Extract the (X, Y) coordinate from the center of the cell holding the provided text.  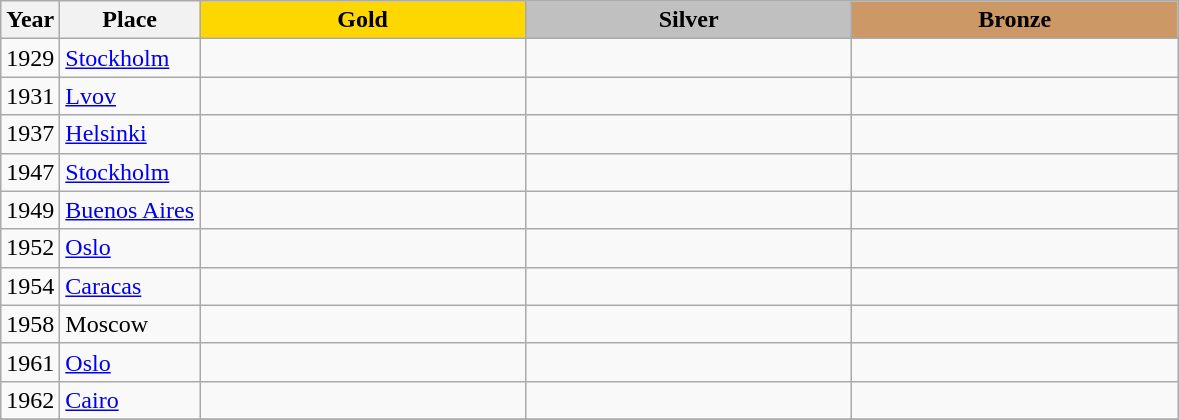
1958 (30, 324)
Bronze (1015, 20)
Moscow (130, 324)
Silver (689, 20)
1937 (30, 134)
1954 (30, 286)
1931 (30, 96)
1952 (30, 248)
Year (30, 20)
1929 (30, 58)
Buenos Aires (130, 210)
1962 (30, 400)
Gold (363, 20)
Lvov (130, 96)
Helsinki (130, 134)
Place (130, 20)
1949 (30, 210)
1947 (30, 172)
Cairo (130, 400)
1961 (30, 362)
Caracas (130, 286)
